For the text-containing cell, return its midpoint in [X, Y] coordinate format. 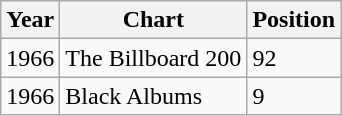
Position [294, 20]
Chart [154, 20]
9 [294, 96]
The Billboard 200 [154, 58]
92 [294, 58]
Year [30, 20]
Black Albums [154, 96]
